Scan for the cell matching the given text and deliver its [x, y] coordinate at center. 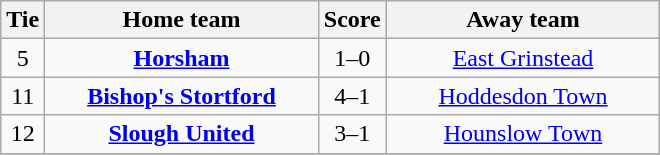
1–0 [352, 58]
Score [352, 20]
Hounslow Town [523, 134]
Horsham [182, 58]
East Grinstead [523, 58]
11 [23, 96]
3–1 [352, 134]
4–1 [352, 96]
Bishop's Stortford [182, 96]
Hoddesdon Town [523, 96]
5 [23, 58]
Tie [23, 20]
Slough United [182, 134]
Home team [182, 20]
12 [23, 134]
Away team [523, 20]
